Determine the (X, Y) coordinate at the center of the cell enclosing the given text.  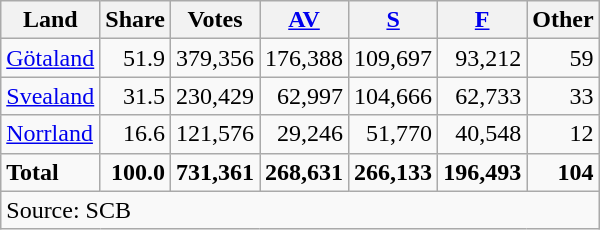
176,388 (304, 58)
104,666 (394, 96)
51,770 (394, 134)
40,548 (482, 134)
Share (136, 20)
266,133 (394, 172)
731,361 (214, 172)
F (482, 20)
AV (304, 20)
Land (50, 20)
Other (563, 20)
29,246 (304, 134)
59 (563, 58)
S (394, 20)
Svealand (50, 96)
62,997 (304, 96)
Votes (214, 20)
51.9 (136, 58)
104 (563, 172)
Norrland (50, 134)
Götaland (50, 58)
100.0 (136, 172)
93,212 (482, 58)
16.6 (136, 134)
12 (563, 134)
62,733 (482, 96)
33 (563, 96)
230,429 (214, 96)
196,493 (482, 172)
109,697 (394, 58)
121,576 (214, 134)
Source: SCB (300, 210)
31.5 (136, 96)
379,356 (214, 58)
268,631 (304, 172)
Total (50, 172)
